Pinpoint the cell where the given text exists, returning its [x, y] midpoint coordinate. 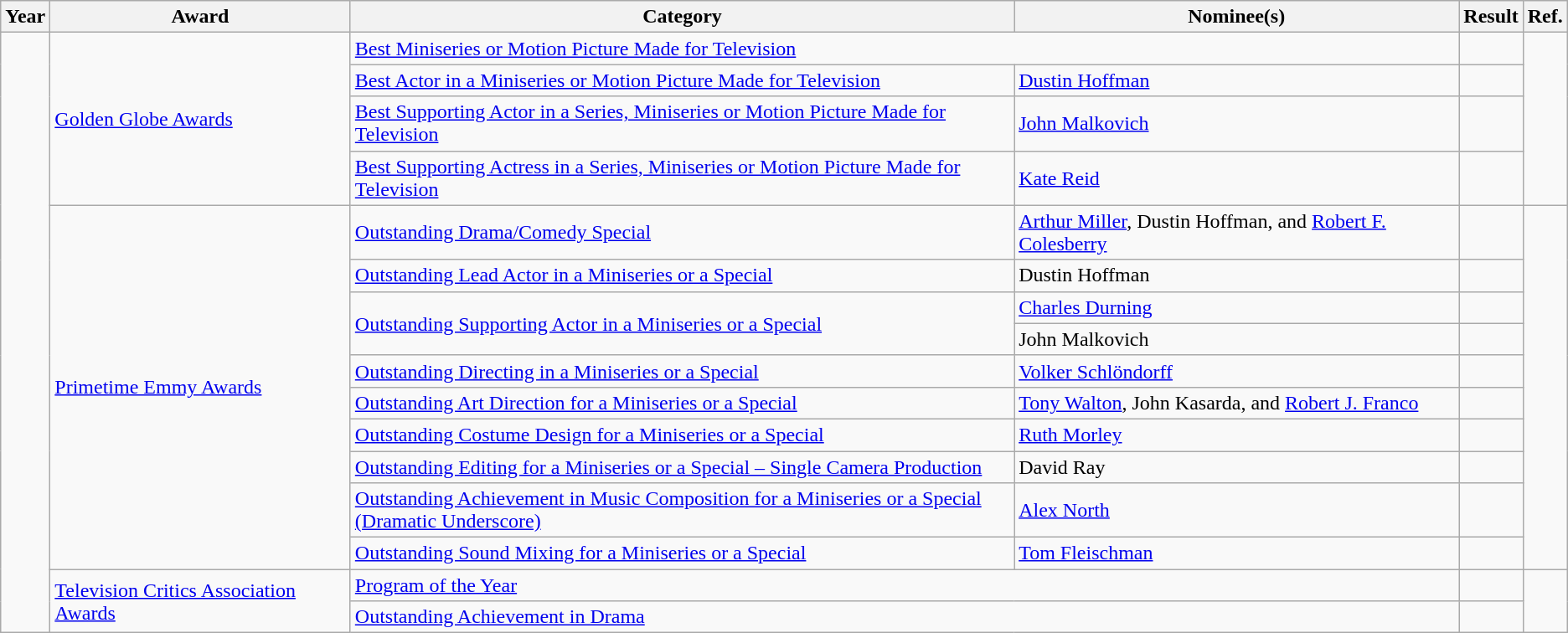
Nominee(s) [1236, 17]
Outstanding Achievement in Drama [905, 617]
Volker Schlöndorff [1236, 371]
Outstanding Art Direction for a Miniseries or a Special [682, 403]
Television Critics Association Awards [200, 601]
Best Actor in a Miniseries or Motion Picture Made for Television [682, 80]
Outstanding Editing for a Miniseries or a Special – Single Camera Production [682, 466]
Outstanding Lead Actor in a Miniseries or a Special [682, 275]
Outstanding Sound Mixing for a Miniseries or a Special [682, 553]
Best Supporting Actress in a Series, Miniseries or Motion Picture Made for Television [682, 178]
Program of the Year [905, 585]
Primetime Emmy Awards [200, 387]
Outstanding Directing in a Miniseries or a Special [682, 371]
Outstanding Achievement in Music Composition for a Miniseries or a Special (Dramatic Underscore) [682, 511]
Result [1491, 17]
Arthur Miller, Dustin Hoffman, and Robert F. Colesberry [1236, 233]
Outstanding Supporting Actor in a Miniseries or a Special [682, 323]
Outstanding Costume Design for a Miniseries or a Special [682, 435]
Alex North [1236, 511]
Award [200, 17]
Category [682, 17]
Tom Fleischman [1236, 553]
Outstanding Drama/Comedy Special [682, 233]
Ruth Morley [1236, 435]
Ref. [1545, 17]
Kate Reid [1236, 178]
Best Miniseries or Motion Picture Made for Television [905, 49]
Golden Globe Awards [200, 119]
Tony Walton, John Kasarda, and Robert J. Franco [1236, 403]
David Ray [1236, 466]
Year [25, 17]
Charles Durning [1236, 307]
Best Supporting Actor in a Series, Miniseries or Motion Picture Made for Television [682, 124]
